Capture the cell that displays the provided text and extract its [x, y] central coordinate. 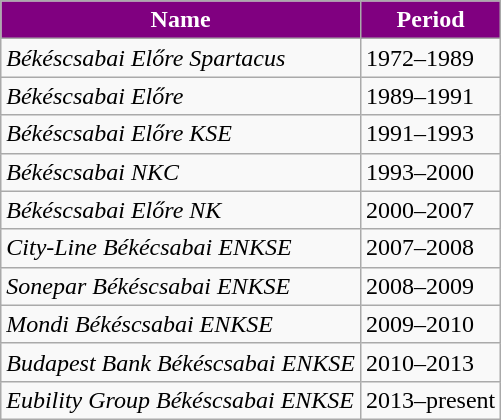
Békéscsabai Előre [181, 96]
Budapest Bank Békéscsabai ENKSE [181, 362]
City-Line Békécsabai ENKSE [181, 248]
1989–1991 [430, 96]
Name [181, 20]
2009–2010 [430, 324]
1993–2000 [430, 172]
Békéscsabai Előre NK [181, 210]
Békéscsabai Előre Spartacus [181, 58]
2008–2009 [430, 286]
1991–1993 [430, 134]
Békéscsabai NKC [181, 172]
Period [430, 20]
2000–2007 [430, 210]
2013–present [430, 400]
1972–1989 [430, 58]
2010–2013 [430, 362]
Békéscsabai Előre KSE [181, 134]
2007–2008 [430, 248]
Mondi Békéscsabai ENKSE [181, 324]
Eubility Group Békéscsabai ENKSE [181, 400]
Sonepar Békéscsabai ENKSE [181, 286]
